Scan for the cell matching the given text and deliver its (x, y) coordinate at center. 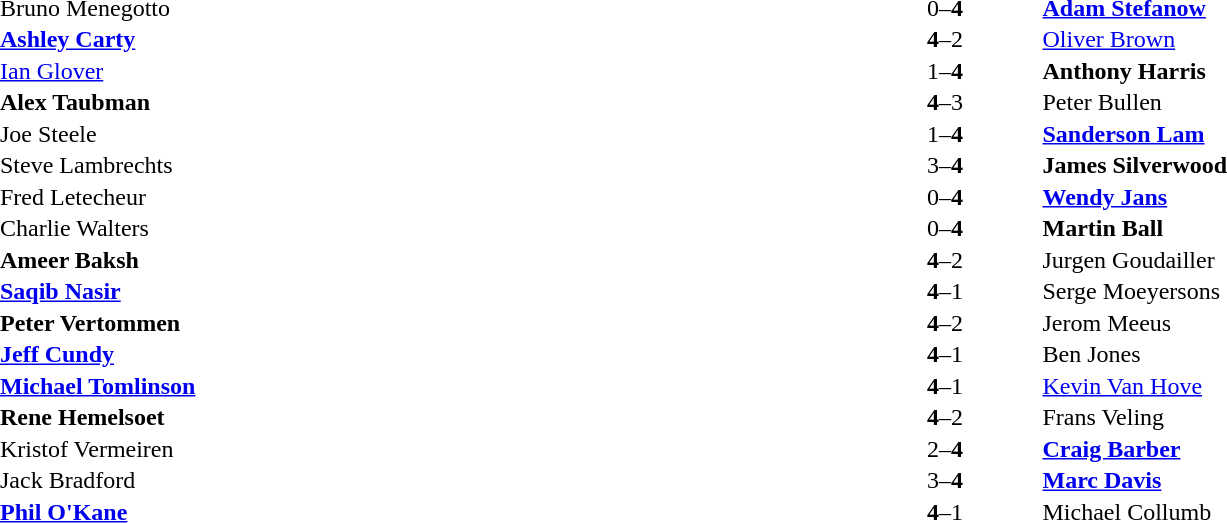
2–4 (944, 449)
4–3 (944, 103)
